For the text-containing cell, return its midpoint in [X, Y] coordinate format. 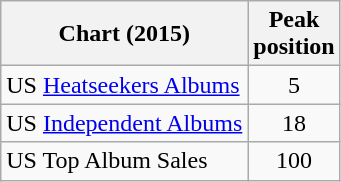
US Independent Albums [124, 123]
Chart (2015) [124, 34]
100 [294, 161]
5 [294, 85]
Peakposition [294, 34]
US Heatseekers Albums [124, 85]
US Top Album Sales [124, 161]
18 [294, 123]
